Provide the (x, y) coordinate of the cell's center where the given text is located.  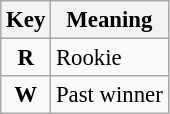
W (26, 95)
R (26, 58)
Rookie (110, 58)
Meaning (110, 20)
Past winner (110, 95)
Key (26, 20)
